Capture the cell that displays the provided text and extract its [x, y] central coordinate. 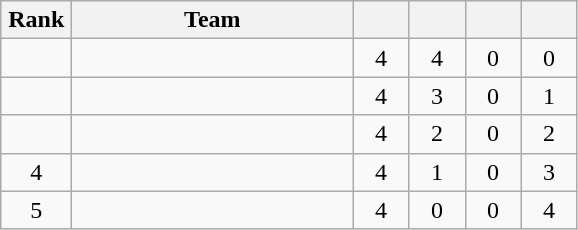
Team [212, 20]
Rank [36, 20]
5 [36, 210]
